Provide the [x, y] coordinate of the cell's center where the given text is located.  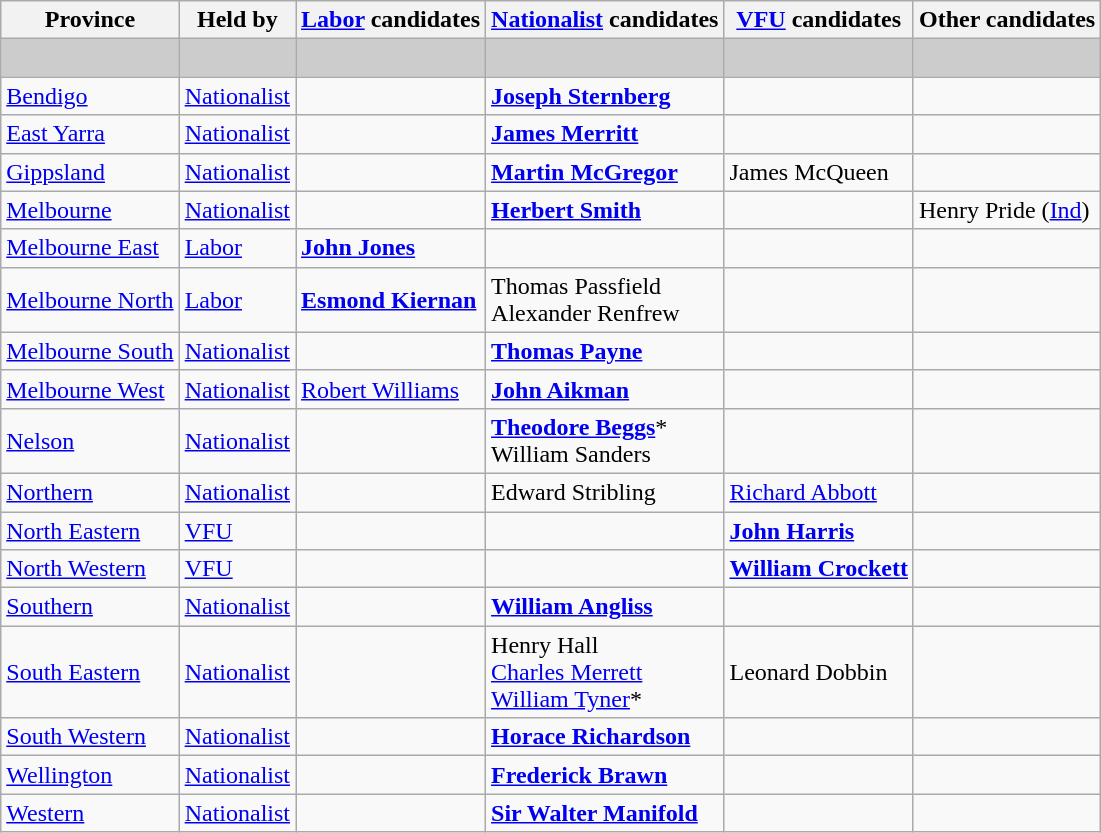
Wellington [90, 775]
William Angliss [605, 607]
Southern [90, 607]
Melbourne South [90, 351]
Other candidates [1006, 20]
Sir Walter Manifold [605, 813]
Martin McGregor [605, 172]
Melbourne East [90, 248]
Labor candidates [391, 20]
Henry Hall Charles Merrett William Tyner* [605, 672]
Horace Richardson [605, 737]
Herbert Smith [605, 210]
John Harris [818, 531]
James Merritt [605, 134]
Thomas Payne [605, 351]
Nelson [90, 440]
Thomas Passfield Alexander Renfrew [605, 300]
East Yarra [90, 134]
North Western [90, 569]
Leonard Dobbin [818, 672]
Melbourne West [90, 389]
Melbourne North [90, 300]
Robert Williams [391, 389]
Edward Stribling [605, 492]
Gippsland [90, 172]
Northern [90, 492]
Province [90, 20]
Nationalist candidates [605, 20]
Richard Abbott [818, 492]
South Eastern [90, 672]
James McQueen [818, 172]
Joseph Sternberg [605, 96]
North Eastern [90, 531]
South Western [90, 737]
VFU candidates [818, 20]
William Crockett [818, 569]
Frederick Brawn [605, 775]
Western [90, 813]
Esmond Kiernan [391, 300]
Bendigo [90, 96]
Melbourne [90, 210]
John Aikman [605, 389]
Henry Pride (Ind) [1006, 210]
Theodore Beggs* William Sanders [605, 440]
John Jones [391, 248]
Held by [237, 20]
